Find where the given text appears and provide that cell's center as (X, Y) coordinate. 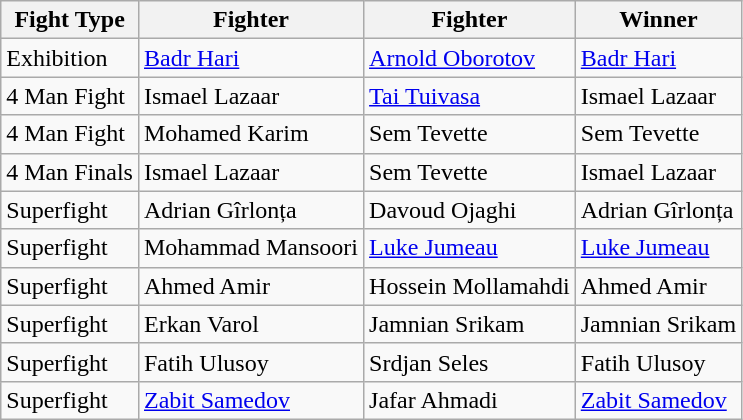
4 Man Finals (70, 172)
Davoud Ojaghi (470, 210)
Mohammad Mansoori (250, 248)
Mohamed Karim (250, 134)
Jafar Ahmadi (470, 400)
Tai Tuivasa (470, 96)
Erkan Varol (250, 324)
Winner (658, 20)
Srdjan Seles (470, 362)
Exhibition (70, 58)
Hossein Mollamahdi (470, 286)
Arnold Oborotov (470, 58)
Fight Type (70, 20)
